From the cell containing the given text, extract its center point as [x, y] coordinate. 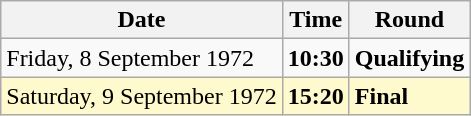
Time [316, 20]
Friday, 8 September 1972 [142, 58]
Saturday, 9 September 1972 [142, 96]
15:20 [316, 96]
Final [409, 96]
10:30 [316, 58]
Qualifying [409, 58]
Date [142, 20]
Round [409, 20]
